Pinpoint the cell where the given text exists, returning its [X, Y] midpoint coordinate. 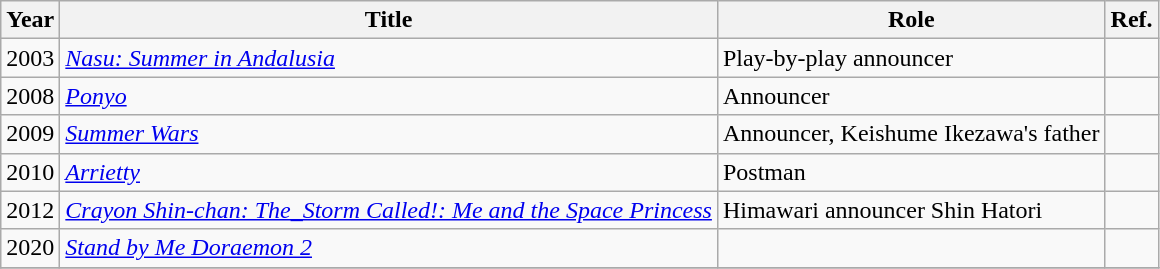
Summer Wars [389, 134]
Play-by-play announcer [911, 58]
Stand by Me Doraemon 2 [389, 248]
2012 [30, 210]
2010 [30, 172]
Ref. [1132, 20]
Year [30, 20]
Announcer, Keishume Ikezawa's father [911, 134]
2020 [30, 248]
Arrietty [389, 172]
2009 [30, 134]
Role [911, 20]
Crayon Shin-chan: The_Storm Called!: Me and the Space Princess [389, 210]
Himawari announcer Shin Hatori [911, 210]
2008 [30, 96]
Ponyo [389, 96]
Announcer [911, 96]
Postman [911, 172]
Title [389, 20]
2003 [30, 58]
Nasu: Summer in Andalusia [389, 58]
